Pinpoint the cell where the given text exists, returning its (x, y) midpoint coordinate. 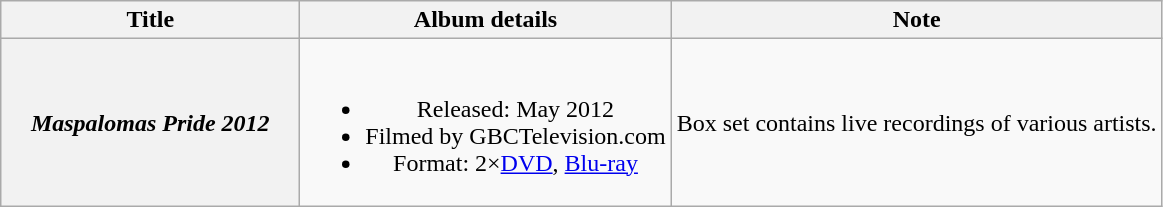
Album details (486, 20)
Maspalomas Pride 2012 (150, 122)
Title (150, 20)
Note (916, 20)
Released: May 2012Filmed by GBCTelevision.comFormat: 2×DVD, Blu-ray (486, 122)
Box set contains live recordings of various artists. (916, 122)
